Detect which cell encompasses the target text, then output its [x, y] center coordinate. 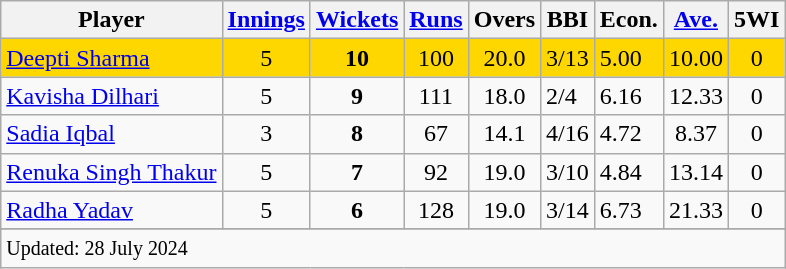
4.84 [628, 172]
2/4 [568, 96]
Player [112, 20]
18.0 [504, 96]
Deepti Sharma [112, 58]
3/10 [568, 172]
12.33 [696, 96]
Runs [436, 20]
Econ. [628, 20]
Renuka Singh Thakur [112, 172]
92 [436, 172]
6 [356, 210]
14.1 [504, 134]
67 [436, 134]
10.00 [696, 58]
Sadia Iqbal [112, 134]
6.73 [628, 210]
5WI [756, 20]
7 [356, 172]
BBI [568, 20]
3 [266, 134]
Kavisha Dilhari [112, 96]
Updated: 28 July 2024 [393, 248]
100 [436, 58]
8 [356, 134]
Wickets [356, 20]
Innings [266, 20]
111 [436, 96]
3/13 [568, 58]
6.16 [628, 96]
128 [436, 210]
9 [356, 96]
4.72 [628, 134]
5.00 [628, 58]
3/14 [568, 210]
Ave. [696, 20]
20.0 [504, 58]
21.33 [696, 210]
Radha Yadav [112, 210]
4/16 [568, 134]
13.14 [696, 172]
8.37 [696, 134]
Overs [504, 20]
10 [356, 58]
